Output the (x, y) coordinate of the center of the cell containing the given text.  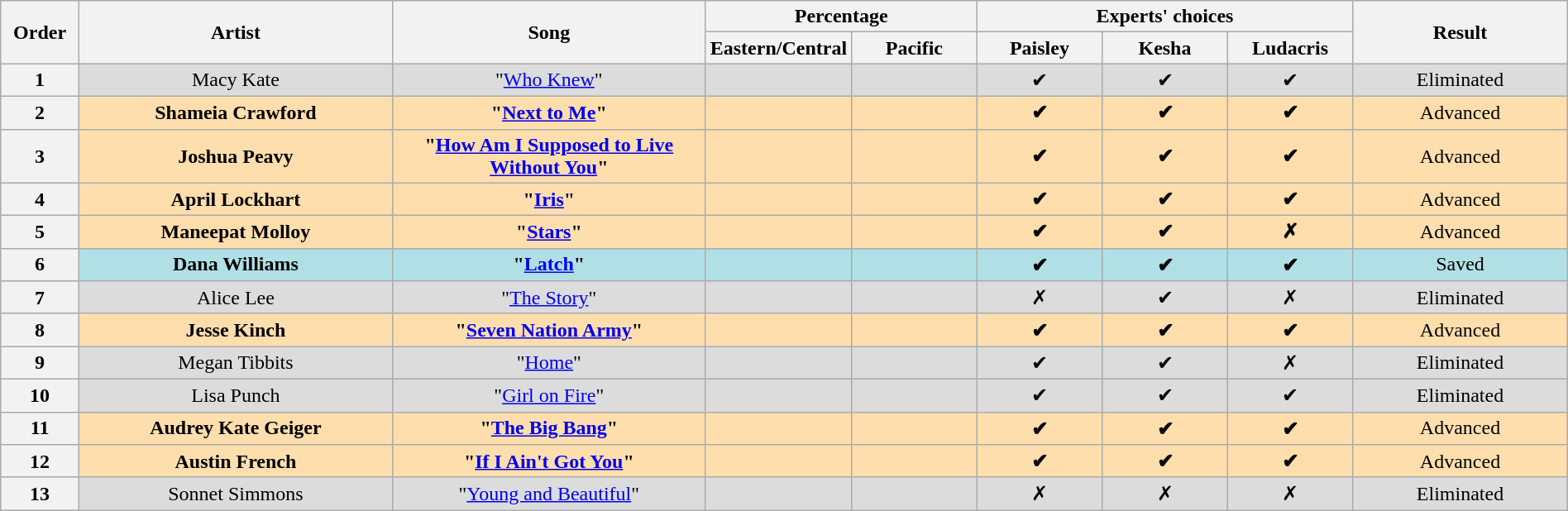
"The Story" (549, 298)
Saved (1460, 265)
April Lockhart (235, 199)
7 (40, 298)
8 (40, 330)
Ludacris (1290, 48)
Artist (235, 32)
6 (40, 265)
Pacific (915, 48)
5 (40, 232)
Macy Kate (235, 80)
11 (40, 428)
3 (40, 155)
Joshua Peavy (235, 155)
Paisley (1040, 48)
"Home" (549, 363)
Jesse Kinch (235, 330)
"Iris" (549, 199)
13 (40, 494)
Dana Williams (235, 265)
Kesha (1165, 48)
"Next to Me" (549, 112)
"Stars" (549, 232)
"Young and Beautiful" (549, 494)
Eastern/Central (778, 48)
10 (40, 395)
Megan Tibbits (235, 363)
Audrey Kate Geiger (235, 428)
Alice Lee (235, 298)
Lisa Punch (235, 395)
12 (40, 461)
9 (40, 363)
Austin French (235, 461)
Result (1460, 32)
1 (40, 80)
"Girl on Fire" (549, 395)
"Seven Nation Army" (549, 330)
Percentage (841, 17)
Sonnet Simmons (235, 494)
"The Big Bang" (549, 428)
Maneepat Molloy (235, 232)
"Who Knew" (549, 80)
Experts' choices (1164, 17)
"If I Ain't Got You" (549, 461)
Order (40, 32)
"How Am I Supposed to Live Without You" (549, 155)
Shameia Crawford (235, 112)
2 (40, 112)
"Latch" (549, 265)
4 (40, 199)
Song (549, 32)
